From the cell containing the given text, extract its center point as (X, Y) coordinate. 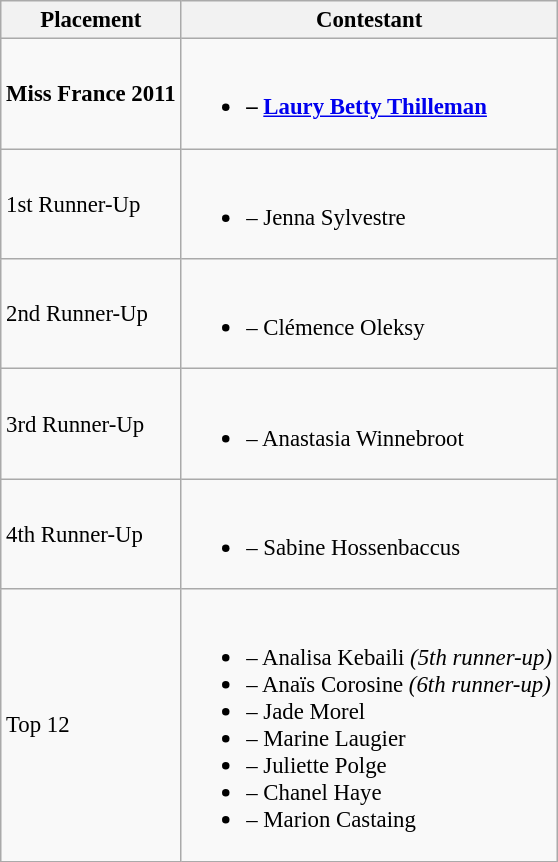
– Anastasia Winnebroot (369, 424)
4th Runner-Up (91, 534)
3rd Runner-Up (91, 424)
– Clémence Oleksy (369, 314)
2nd Runner-Up (91, 314)
Contestant (369, 20)
– Sabine Hossenbaccus (369, 534)
Top 12 (91, 725)
Miss France 2011 (91, 94)
– Laury Betty Thilleman (369, 94)
– Jenna Sylvestre (369, 204)
– Analisa Kebaili (5th runner-up) – Anaïs Corosine (6th runner-up) – Jade Morel – Marine Laugier – Juliette Polge – Chanel Haye – Marion Castaing (369, 725)
Placement (91, 20)
1st Runner-Up (91, 204)
